Search for the cell housing the specified text and yield its [x, y] center coordinate. 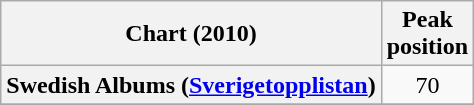
Chart (2010) [191, 34]
Peak position [427, 34]
70 [427, 85]
Swedish Albums (Sverigetopplistan) [191, 85]
